Search for the cell housing the specified text and yield its [X, Y] center coordinate. 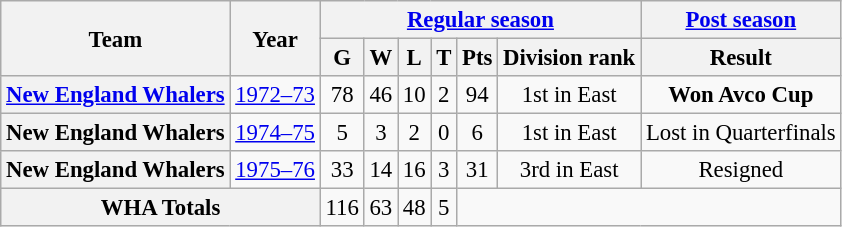
Division rank [570, 58]
1972–73 [275, 95]
78 [342, 95]
Resigned [741, 170]
3rd in East [570, 170]
6 [478, 133]
WHA Totals [161, 208]
Post season [741, 20]
Pts [478, 58]
G [342, 58]
T [444, 58]
14 [380, 170]
116 [342, 208]
1974–75 [275, 133]
Team [116, 38]
63 [380, 208]
33 [342, 170]
W [380, 58]
10 [414, 95]
31 [478, 170]
Lost in Quarterfinals [741, 133]
Regular season [480, 20]
16 [414, 170]
Year [275, 38]
94 [478, 95]
Result [741, 58]
1975–76 [275, 170]
46 [380, 95]
48 [414, 208]
0 [444, 133]
Won Avco Cup [741, 95]
L [414, 58]
